From the cell containing the given text, extract its center point as [X, Y] coordinate. 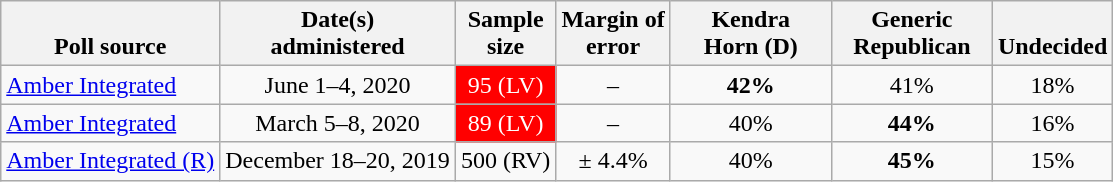
16% [1052, 123]
95 (LV) [505, 85]
Undecided [1052, 34]
45% [912, 161]
Generic Republican [912, 34]
89 (LV) [505, 123]
500 (RV) [505, 161]
44% [912, 123]
KendraHorn (D) [750, 34]
March 5–8, 2020 [338, 123]
June 1–4, 2020 [338, 85]
15% [1052, 161]
Poll source [110, 34]
Amber Integrated (R) [110, 161]
Date(s)administered [338, 34]
41% [912, 85]
42% [750, 85]
Samplesize [505, 34]
December 18–20, 2019 [338, 161]
18% [1052, 85]
± 4.4% [613, 161]
Margin oferror [613, 34]
